Scan for the cell matching the given text and deliver its [x, y] coordinate at center. 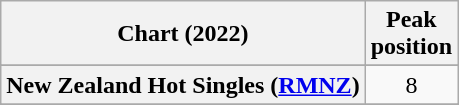
8 [411, 85]
New Zealand Hot Singles (RMNZ) [183, 85]
Chart (2022) [183, 34]
Peakposition [411, 34]
